Provide the [x, y] coordinate of the cell's center where the given text is located.  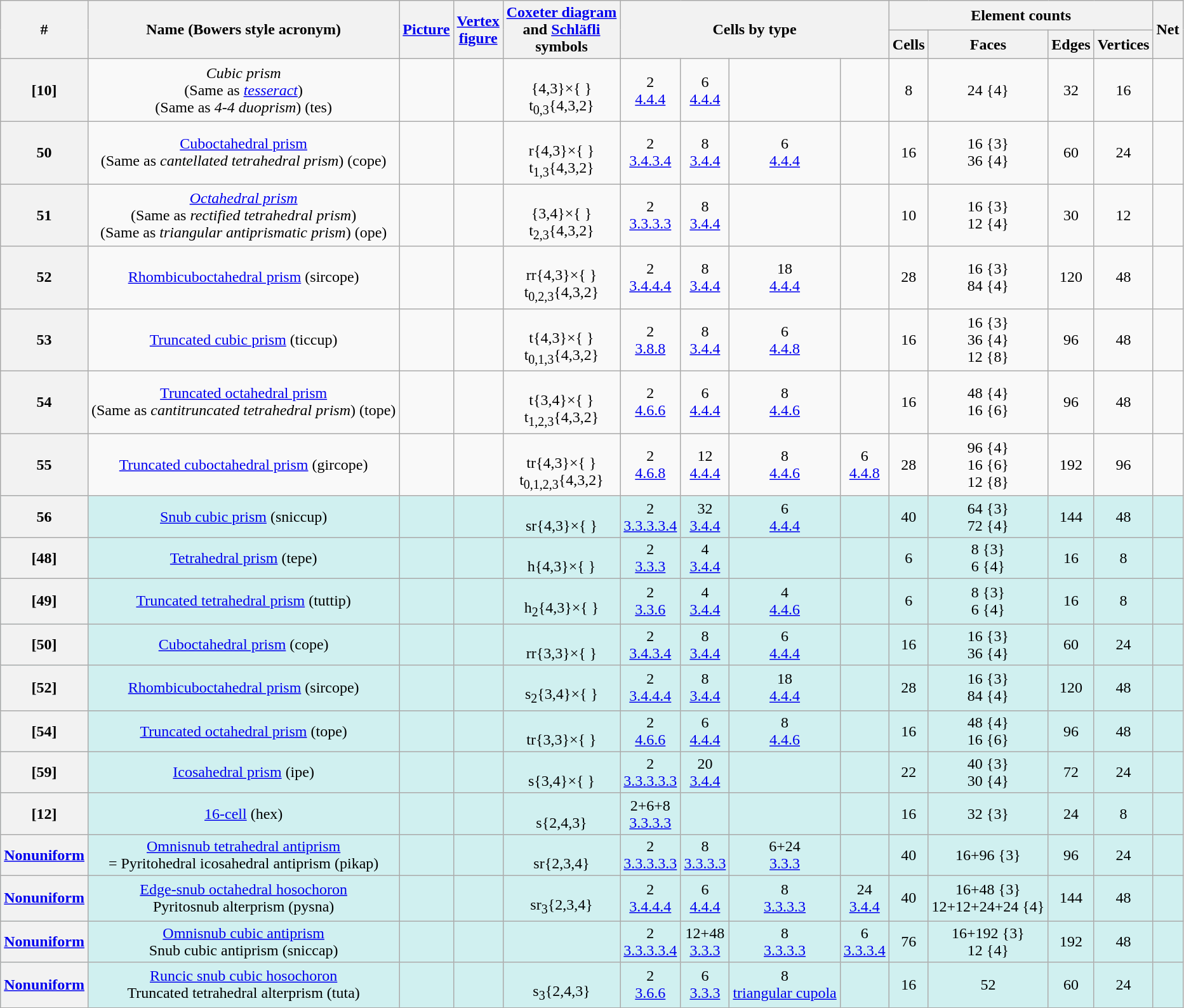
12 [1124, 215]
[10] [44, 90]
tr{4,3}×{ }t0,1,2,3{4,3,2} [561, 465]
30 [1071, 215]
t{4,3}×{ }t0,1,3{4,3,2} [561, 340]
24 {4} [988, 90]
Truncated cubic prism (ticcup) [243, 340]
sr{4,3}×{ } [561, 517]
rr{4,3}×{ }t0,2,3{4,3,2} [561, 277]
16 {3}12 {4} [988, 215]
Cuboctahedral prism (cope) [243, 645]
Coxeter diagramand Schläflisymbols [561, 30]
[50] [44, 645]
6 3.3.3 [705, 985]
s3{2,4,3} [561, 985]
32 3.4.4 [705, 517]
2 4.4.4 [650, 90]
sr{2,3,4} [561, 854]
32 [1071, 90]
16+192 {3}12 {4} [988, 942]
t{3,4}×{ }t1,2,3{4,3,2} [561, 402]
2 3.3.3 [650, 557]
Cells [908, 44]
Truncated tetrahedral prism (tuttip) [243, 600]
h{4,3}×{ } [561, 557]
22 [908, 772]
Vertexfigure [478, 30]
# [44, 30]
2 4.6.8 [650, 465]
2 3.8.8 [650, 340]
Runcic snub cubic hosochoronTruncated tetrahedral alterprism (tuta) [243, 985]
Icosahedral prism (ipe) [243, 772]
53 [44, 340]
[52] [44, 688]
2 3.3.3.3 [650, 215]
Edge-snub octahedral hosochoronPyritosnub alterprism (pysna) [243, 898]
s2{3,4}×{ } [561, 688]
64 {3}72 {4} [988, 517]
Octahedral prism(Same as rectified tetrahedral prism)(Same as triangular antiprismatic prism) (ope) [243, 215]
Tetrahedral prism (tepe) [243, 557]
Name (Bowers style acronym) [243, 30]
Cells by type [755, 30]
s{3,4}×{ } [561, 772]
72 [1071, 772]
55 [44, 465]
16-cell (hex) [243, 814]
Snub cubic prism (sniccup) [243, 517]
16+96 {3} [988, 854]
Cuboctahedral prism(Same as cantellated tetrahedral prism) (cope) [243, 152]
54 [44, 402]
h2{4,3}×{ } [561, 600]
Vertices [1124, 44]
76 [908, 942]
10 [908, 215]
2 3.6.6 [650, 985]
16 {3}36 {4}12 {8} [988, 340]
r{4,3}×{ }t1,3{4,3,2} [561, 152]
6 3.3.3.4 [865, 942]
{4,3}×{ }t0,3{4,3,2} [561, 90]
{3,4}×{ }t2,3{4,3,2} [561, 215]
6+24 3.3.3 [785, 854]
tr{3,3}×{ } [561, 731]
12+48 3.3.3 [705, 942]
Cubic prism(Same as tesseract)(Same as 4-4 duoprism) (tes) [243, 90]
Element counts [1021, 15]
20 3.4.4 [705, 772]
Omnisnub tetrahedral antiprism= Pyritohedral icosahedral antiprism (pikap) [243, 854]
Truncated octahedral prism (tope) [243, 731]
40 {3}30 {4} [988, 772]
[49] [44, 600]
Omnisnub cubic antiprismSnub cubic antiprism (sniccap) [243, 942]
2+6+8 3.3.3.3 [650, 814]
51 [44, 215]
Edges [1071, 44]
Truncated cuboctahedral prism (gircope) [243, 465]
50 [44, 152]
[59] [44, 772]
24 3.4.4 [865, 898]
Net [1168, 30]
12 4.4.4 [705, 465]
s{2,4,3} [561, 814]
[54] [44, 731]
56 [44, 517]
32 {3} [988, 814]
[12] [44, 814]
16+48 {3}12+12+24+24 {4} [988, 898]
sr3{2,3,4} [561, 898]
4 4.4.6 [785, 600]
rr{3,3}×{ } [561, 645]
Picture [427, 30]
[48] [44, 557]
Faces [988, 44]
96 {4}16 {6}12 {8} [988, 465]
8 triangular cupola [785, 985]
Truncated octahedral prism(Same as cantitruncated tetrahedral prism) (tope) [243, 402]
2 3.3.6 [650, 600]
